Return (x, y) of the center of cell containing provided text 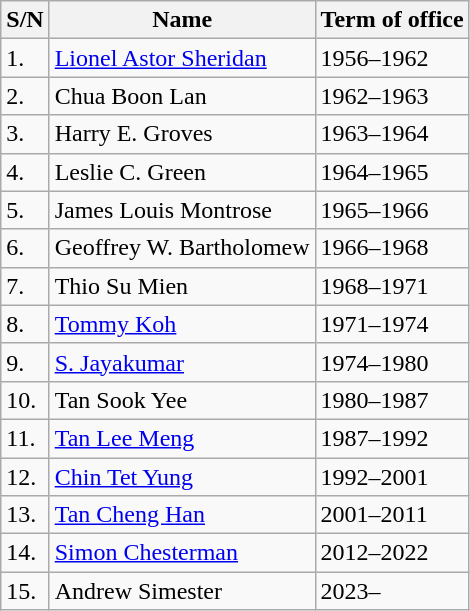
1968–1971 (392, 286)
Simon Chesterman (182, 553)
1974–1980 (392, 362)
Tommy Koh (182, 324)
5. (25, 210)
1966–1968 (392, 248)
8. (25, 324)
1962–1963 (392, 96)
14. (25, 553)
2012–2022 (392, 553)
Lionel Astor Sheridan (182, 58)
13. (25, 515)
1956–1962 (392, 58)
Chin Tet Yung (182, 477)
2001–2011 (392, 515)
11. (25, 438)
1980–1987 (392, 400)
Chua Boon Lan (182, 96)
Andrew Simester (182, 591)
15. (25, 591)
S. Jayakumar (182, 362)
10. (25, 400)
1992–2001 (392, 477)
1964–1965 (392, 172)
1965–1966 (392, 210)
1963–1964 (392, 134)
12. (25, 477)
2. (25, 96)
Name (182, 20)
2023– (392, 591)
1971–1974 (392, 324)
6. (25, 248)
Tan Cheng Han (182, 515)
1987–1992 (392, 438)
9. (25, 362)
Leslie C. Green (182, 172)
1. (25, 58)
S/N (25, 20)
Tan Sook Yee (182, 400)
Term of office (392, 20)
3. (25, 134)
4. (25, 172)
7. (25, 286)
James Louis Montrose (182, 210)
Tan Lee Meng (182, 438)
Thio Su Mien (182, 286)
Harry E. Groves (182, 134)
Geoffrey W. Bartholomew (182, 248)
